Return [x, y] of the center of cell containing provided text 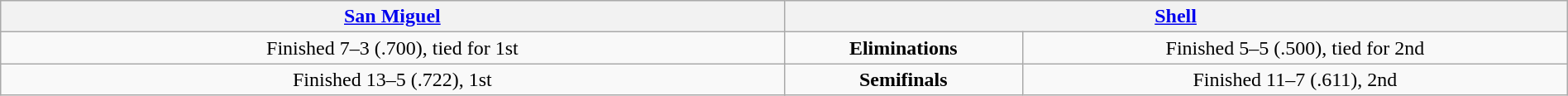
Finished 13–5 (.722), 1st [392, 79]
Finished 11–7 (.611), 2nd [1295, 79]
Finished 5–5 (.500), tied for 2nd [1295, 48]
Shell [1176, 17]
San Miguel [392, 17]
Finished 7–3 (.700), tied for 1st [392, 48]
Semifinals [903, 79]
Eliminations [903, 48]
